Detect which cell encompasses the target text, then output its (x, y) center coordinate. 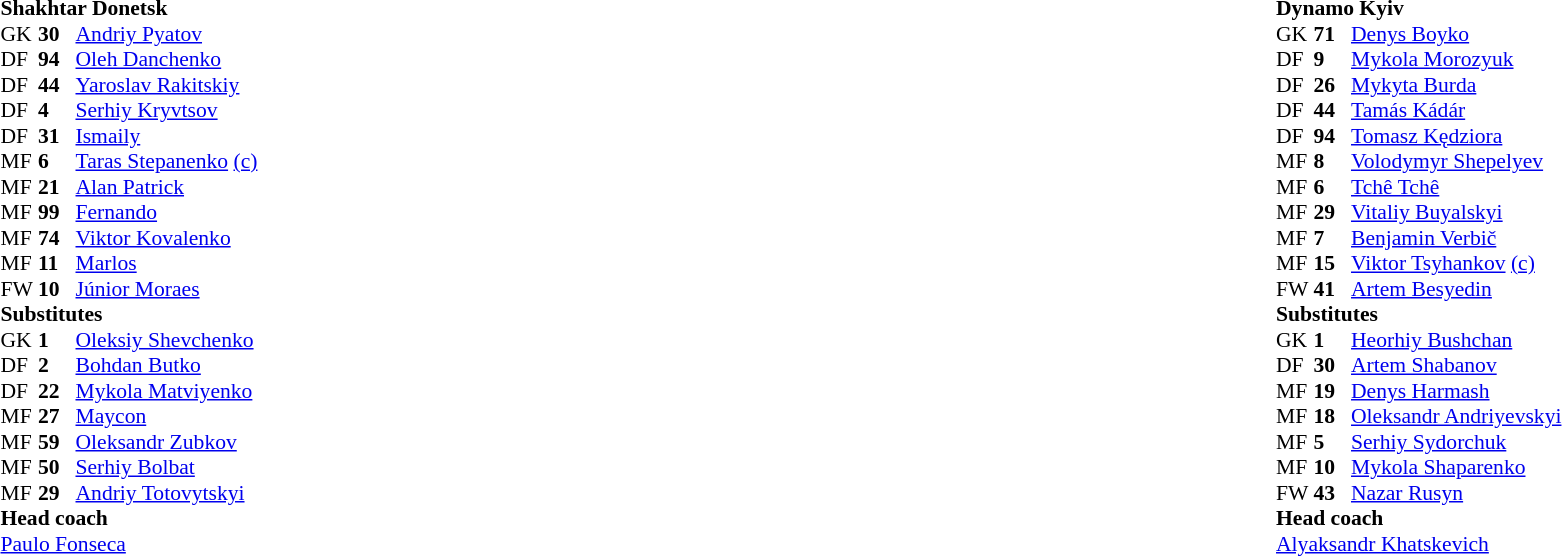
41 (1333, 289)
Yaroslav Rakitskiy (167, 85)
Marlos (167, 263)
Artem Shabanov (1456, 365)
2 (57, 365)
Denys Boyko (1456, 34)
7 (1333, 238)
Júnior Moraes (167, 289)
Tomasz Kędziora (1456, 136)
43 (1333, 493)
26 (1333, 85)
Nazar Rusyn (1456, 493)
21 (57, 187)
Mykyta Burda (1456, 85)
9 (1333, 59)
Viktor Tsyhankov (c) (1456, 263)
99 (57, 213)
8 (1333, 161)
Tchê Tchê (1456, 187)
Andriy Pyatov (167, 34)
31 (57, 136)
Benjamin Verbič (1456, 238)
27 (57, 417)
5 (1333, 442)
74 (57, 238)
71 (1333, 34)
18 (1333, 417)
Bohdan Butko (167, 365)
Volodymyr Shepelyev (1456, 161)
Viktor Kovalenko (167, 238)
Oleksiy Shevchenko (167, 340)
Serhiy Bolbat (167, 467)
Mykola Shaparenko (1456, 467)
11 (57, 263)
Denys Harmash (1456, 391)
Taras Stepanenko (c) (167, 161)
Alan Patrick (167, 187)
Serhiy Sydorchuk (1456, 442)
50 (57, 467)
22 (57, 391)
Mykola Matviyenko (167, 391)
4 (57, 111)
19 (1333, 391)
Mykola Morozyuk (1456, 59)
15 (1333, 263)
Serhiy Kryvtsov (167, 111)
Heorhiy Bushchan (1456, 340)
Maycon (167, 417)
Oleksandr Zubkov (167, 442)
Oleksandr Andriyevskyi (1456, 417)
Ismaily (167, 136)
Andriy Totovytskyi (167, 493)
Artem Besyedin (1456, 289)
Vitaliy Buyalskyi (1456, 213)
Tamás Kádár (1456, 111)
Fernando (167, 213)
59 (57, 442)
Oleh Danchenko (167, 59)
